Identify which cell holds the provided text, then report its (X, Y) central coordinate. 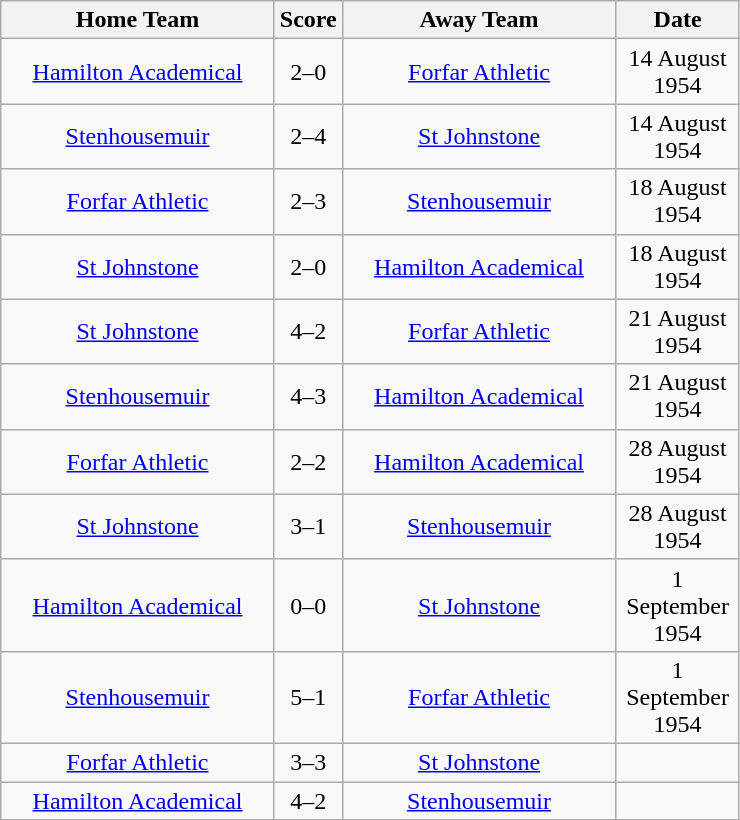
Score (308, 20)
Away Team (479, 20)
Date (678, 20)
4–3 (308, 396)
2–3 (308, 202)
2–4 (308, 136)
2–2 (308, 462)
3–3 (308, 762)
Home Team (138, 20)
0–0 (308, 605)
5–1 (308, 697)
3–1 (308, 526)
